Capture the cell that displays the provided text and extract its [x, y] central coordinate. 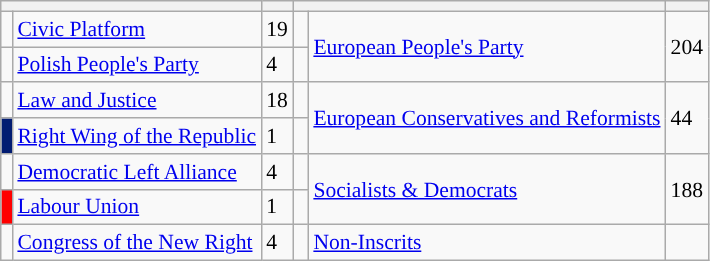
19 [277, 29]
Socialists & Democrats [486, 190]
European Conservatives and Reformists [486, 118]
European People's Party [486, 46]
Right Wing of the Republic [136, 136]
Law and Justice [136, 101]
188 [688, 190]
204 [688, 46]
18 [277, 101]
44 [688, 118]
Congress of the New Right [136, 243]
Polish People's Party [136, 65]
Civic Platform [136, 29]
Democratic Left Alliance [136, 172]
Labour Union [136, 207]
Non-Inscrits [486, 243]
